Identify which cell holds the provided text, then report its [x, y] central coordinate. 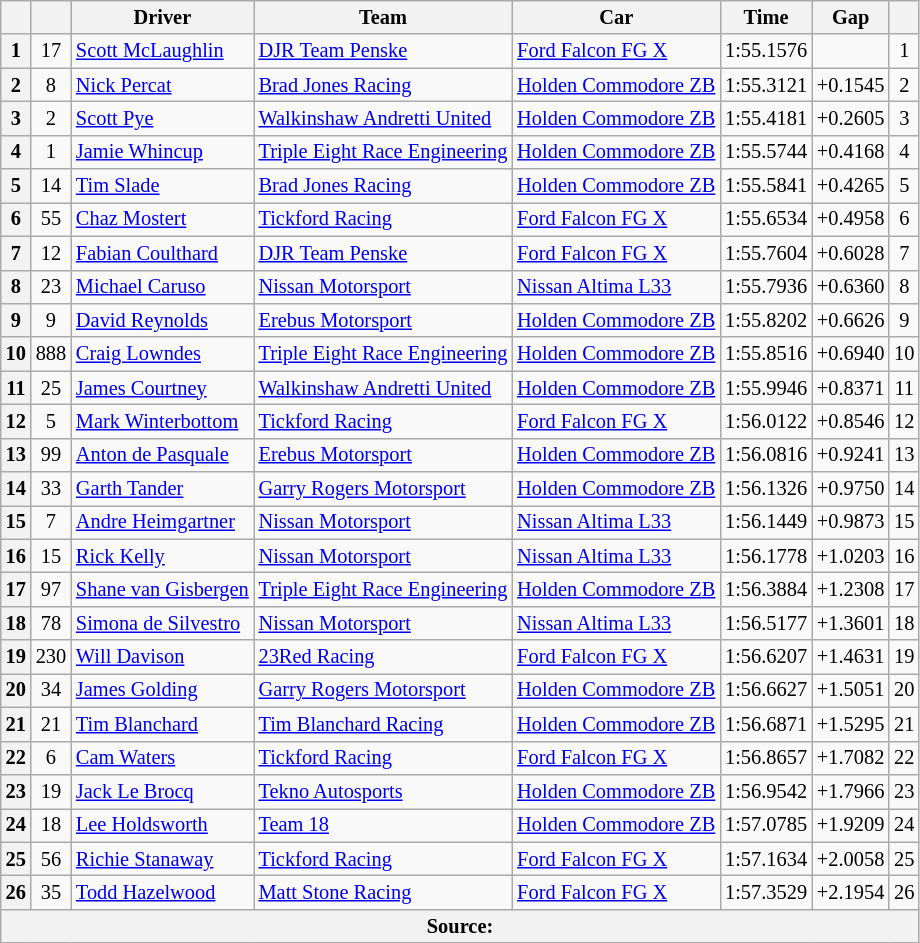
Scott Pye [162, 118]
1:55.8202 [766, 320]
1:55.7936 [766, 287]
+0.6940 [850, 354]
Simona de Silvestro [162, 623]
Cam Waters [162, 758]
1:56.1326 [766, 489]
Team 18 [384, 825]
James Courtney [162, 388]
+2.0058 [850, 859]
1:56.8657 [766, 758]
Will Davison [162, 657]
1:56.0816 [766, 455]
1:56.1449 [766, 522]
1:55.4181 [766, 118]
Rick Kelly [162, 556]
+0.6028 [850, 253]
+1.0203 [850, 556]
Tim Blanchard Racing [384, 724]
1:55.9946 [766, 388]
James Golding [162, 690]
Jamie Whincup [162, 152]
1:57.1634 [766, 859]
1:55.6534 [766, 219]
23Red Racing [384, 657]
78 [51, 623]
1:55.8516 [766, 354]
+1.5295 [850, 724]
Michael Caruso [162, 287]
1:56.5177 [766, 623]
35 [51, 892]
1:56.3884 [766, 589]
Richie Stanaway [162, 859]
Nick Percat [162, 85]
1:55.5744 [766, 152]
Anton de Pasquale [162, 455]
1:55.5841 [766, 186]
+1.5051 [850, 690]
97 [51, 589]
+0.6626 [850, 320]
Time [766, 17]
1:57.3529 [766, 892]
David Reynolds [162, 320]
1:56.6871 [766, 724]
Scott McLaughlin [162, 51]
230 [51, 657]
Gap [850, 17]
+0.1545 [850, 85]
Source: [460, 926]
1:55.3121 [766, 85]
Fabian Coulthard [162, 253]
33 [51, 489]
Driver [162, 17]
Andre Heimgartner [162, 522]
Tim Slade [162, 186]
+0.4168 [850, 152]
+1.4631 [850, 657]
888 [51, 354]
56 [51, 859]
1:55.1576 [766, 51]
+0.4958 [850, 219]
Mark Winterbottom [162, 421]
55 [51, 219]
Car [616, 17]
+0.4265 [850, 186]
Shane van Gisbergen [162, 589]
+0.9241 [850, 455]
+1.2308 [850, 589]
+0.2605 [850, 118]
1:56.6627 [766, 690]
Tim Blanchard [162, 724]
1:56.0122 [766, 421]
+1.7966 [850, 791]
+1.7082 [850, 758]
Todd Hazelwood [162, 892]
+0.8546 [850, 421]
+1.3601 [850, 623]
Matt Stone Racing [384, 892]
Team [384, 17]
+0.8371 [850, 388]
Jack Le Brocq [162, 791]
+0.9873 [850, 522]
+0.9750 [850, 489]
Lee Holdsworth [162, 825]
+2.1954 [850, 892]
Chaz Mostert [162, 219]
1:57.0785 [766, 825]
+1.9209 [850, 825]
34 [51, 690]
Tekno Autosports [384, 791]
1:56.1778 [766, 556]
+0.6360 [850, 287]
1:56.9542 [766, 791]
99 [51, 455]
Garth Tander [162, 489]
1:56.6207 [766, 657]
Craig Lowndes [162, 354]
1:55.7604 [766, 253]
